Identify which cell holds the provided text, then report its (x, y) central coordinate. 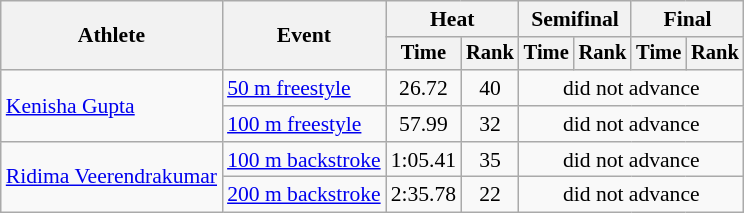
2:35.78 (424, 195)
26.72 (424, 88)
200 m backstroke (304, 195)
57.99 (424, 124)
Ridima Veerendrakumar (112, 178)
Heat (452, 19)
50 m freestyle (304, 88)
22 (490, 195)
40 (490, 88)
1:05.41 (424, 160)
100 m backstroke (304, 160)
Semifinal (575, 19)
Athlete (112, 36)
Event (304, 36)
Kenisha Gupta (112, 106)
35 (490, 160)
100 m freestyle (304, 124)
Final (687, 19)
32 (490, 124)
